Locate the cell with the specified text and output its [X, Y] center coordinate. 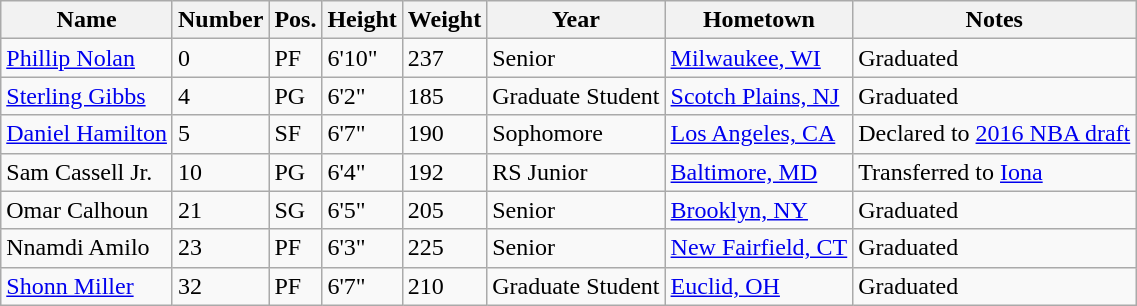
Hometown [759, 20]
205 [444, 210]
Name [87, 20]
Sterling Gibbs [87, 96]
32 [220, 286]
Weight [444, 20]
192 [444, 172]
Los Angeles, CA [759, 134]
23 [220, 248]
Sam Cassell Jr. [87, 172]
New Fairfield, CT [759, 248]
6'2" [362, 96]
Omar Calhoun [87, 210]
Notes [994, 20]
Number [220, 20]
Transferred to Iona [994, 172]
Euclid, OH [759, 286]
5 [220, 134]
Baltimore, MD [759, 172]
237 [444, 58]
Height [362, 20]
Scotch Plains, NJ [759, 96]
Phillip Nolan [87, 58]
Brooklyn, NY [759, 210]
185 [444, 96]
0 [220, 58]
6'10" [362, 58]
SF [296, 134]
RS Junior [576, 172]
225 [444, 248]
6'3" [362, 248]
Sophomore [576, 134]
Shonn Miller [87, 286]
6'5" [362, 210]
4 [220, 96]
Declared to 2016 NBA draft [994, 134]
10 [220, 172]
Daniel Hamilton [87, 134]
Nnamdi Amilo [87, 248]
210 [444, 286]
Milwaukee, WI [759, 58]
6'4" [362, 172]
190 [444, 134]
Pos. [296, 20]
Year [576, 20]
SG [296, 210]
21 [220, 210]
